Output the (X, Y) coordinate of the center of the cell containing the given text.  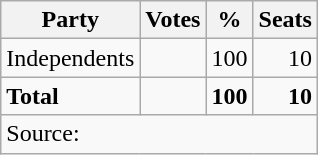
Seats (285, 20)
Independents (70, 58)
Total (70, 96)
Party (70, 20)
% (230, 20)
Source: (160, 134)
Votes (173, 20)
